Pinpoint the cell where the given text exists, returning its (x, y) midpoint coordinate. 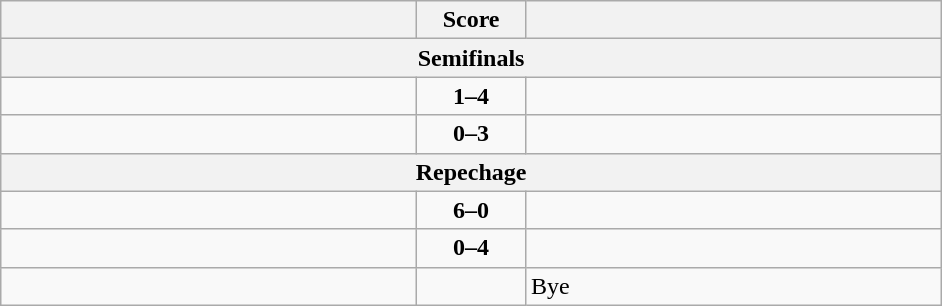
Bye (733, 286)
Repechage (472, 172)
0–4 (472, 248)
1–4 (472, 96)
0–3 (472, 134)
Semifinals (472, 58)
6–0 (472, 210)
Score (472, 20)
